Return the (X, Y) coordinate for the center point of the cell that contains the specified text.  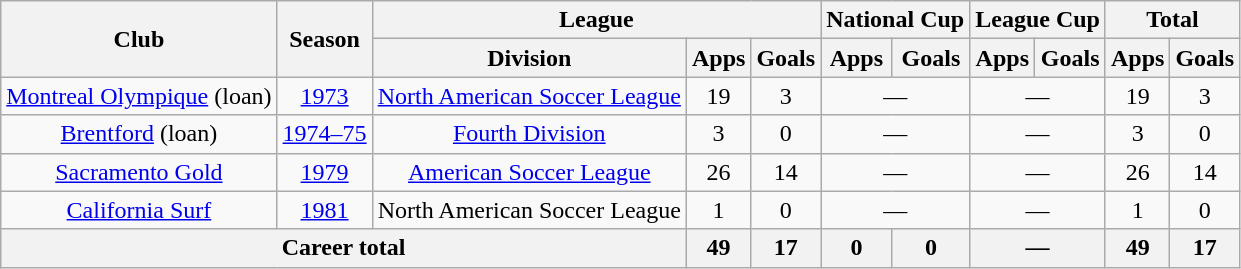
1979 (324, 172)
1973 (324, 96)
Sacramento Gold (139, 172)
National Cup (896, 20)
Club (139, 39)
American Soccer League (529, 172)
Season (324, 39)
League (596, 20)
1974–75 (324, 134)
League Cup (1038, 20)
Brentford (loan) (139, 134)
1981 (324, 210)
Montreal Olympique (loan) (139, 96)
Career total (344, 248)
Division (529, 58)
Total (1172, 20)
California Surf (139, 210)
Fourth Division (529, 134)
